Capture the cell that displays the provided text and extract its (X, Y) central coordinate. 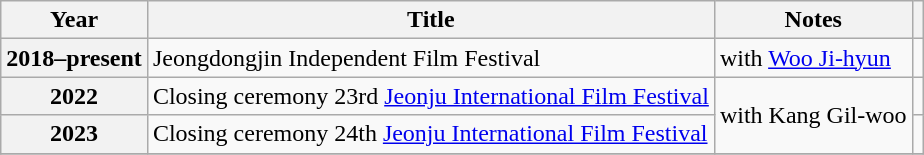
2018–present (74, 58)
Jeongdongjin Independent Film Festival (430, 58)
Title (430, 20)
with Woo Ji-hyun (813, 58)
Year (74, 20)
Notes (813, 20)
2023 (74, 134)
Closing ceremony 24th Jeonju International Film Festival (430, 134)
Closing ceremony 23rd Jeonju International Film Festival (430, 96)
with Kang Gil-woo (813, 115)
2022 (74, 96)
